Provide the [x, y] coordinate of the cell's center where the given text is located.  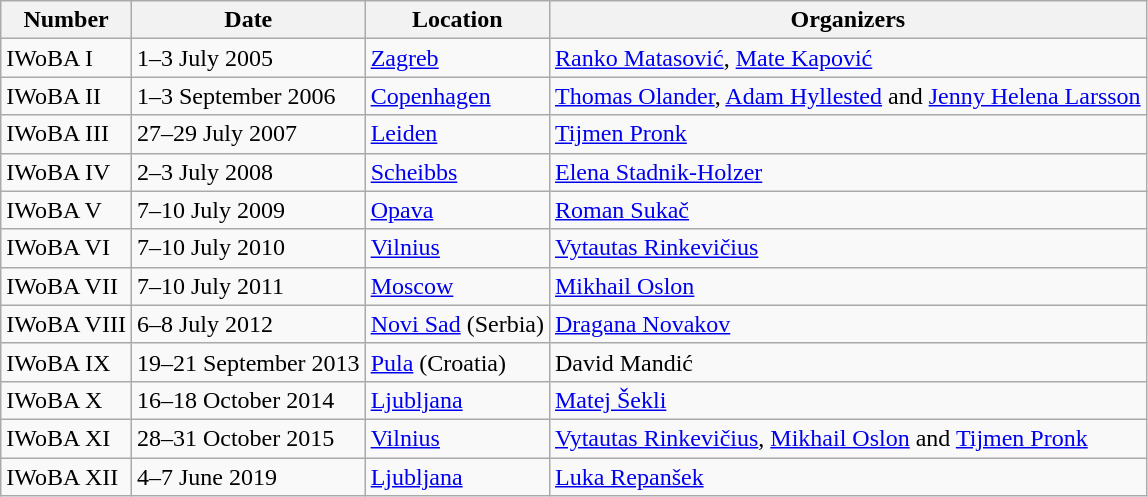
Mikhail Oslon [848, 286]
Vytautas Rinkevičius, Mikhail Oslon and Tijmen Pronk [848, 438]
Date [248, 20]
Moscow [457, 286]
IWoBA II [66, 96]
IWoBA VI [66, 248]
7–10 July 2009 [248, 210]
Opava [457, 210]
IWoBA V [66, 210]
Thomas Olander, Adam Hyllested and Jenny Helena Larsson [848, 96]
Zagreb [457, 58]
Number [66, 20]
Organizers [848, 20]
IWoBA VII [66, 286]
David Mandić [848, 362]
Copenhagen [457, 96]
Roman Sukač [848, 210]
28–31 October 2015 [248, 438]
27–29 July 2007 [248, 134]
Novi Sad (Serbia) [457, 324]
Leiden [457, 134]
2–3 July 2008 [248, 172]
Vytautas Rinkevičius [848, 248]
Luka Repanšek [848, 477]
IWoBA XI [66, 438]
IWoBA III [66, 134]
7–10 July 2011 [248, 286]
IWoBA VIII [66, 324]
Ranko Matasović, Mate Kapović [848, 58]
1–3 July 2005 [248, 58]
IWoBA X [66, 400]
IWoBA IV [66, 172]
7–10 July 2010 [248, 248]
4–7 June 2019 [248, 477]
16–18 October 2014 [248, 400]
Pula (Croatia) [457, 362]
IWoBA I [66, 58]
19–21 September 2013 [248, 362]
Dragana Novakov [848, 324]
IWoBA IX [66, 362]
Elena Stadnik-Holzer [848, 172]
Location [457, 20]
1–3 September 2006 [248, 96]
Tijmen Pronk [848, 134]
6–8 July 2012 [248, 324]
IWoBA XII [66, 477]
Scheibbs [457, 172]
Matej Šekli [848, 400]
